Return the (x, y) coordinate for the center point of the cell that contains the specified text.  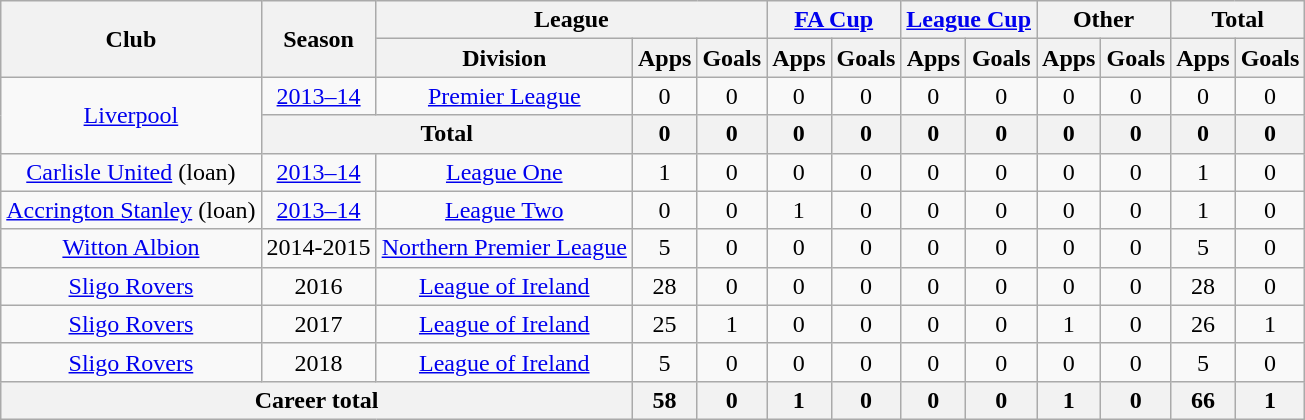
Career total (317, 400)
2018 (318, 362)
FA Cup (834, 20)
Other (1104, 20)
Northern Premier League (504, 248)
66 (1203, 400)
Liverpool (131, 115)
Division (504, 58)
Witton Albion (131, 248)
2016 (318, 286)
League Cup (969, 20)
Season (318, 39)
Premier League (504, 96)
League One (504, 172)
26 (1203, 324)
League Two (504, 210)
58 (664, 400)
25 (664, 324)
Club (131, 39)
Accrington Stanley (loan) (131, 210)
2017 (318, 324)
Carlisle United (loan) (131, 172)
2014-2015 (318, 248)
League (571, 20)
